Scan for the cell matching the given text and deliver its (x, y) coordinate at center. 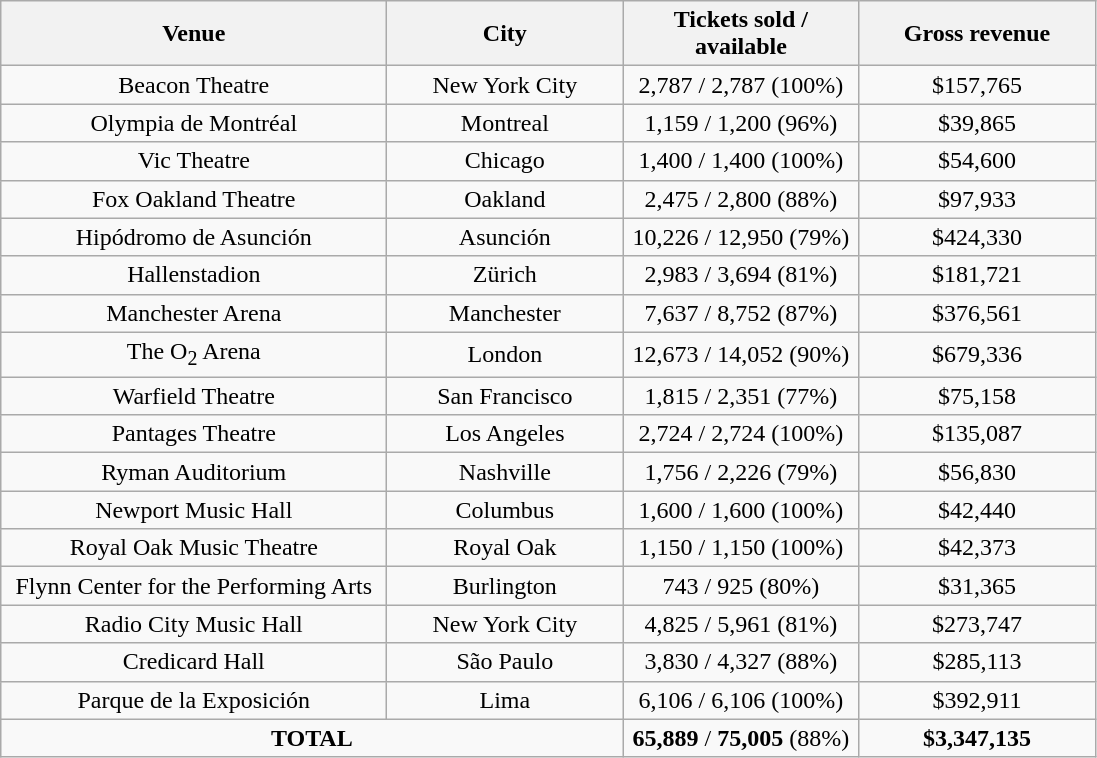
Montreal (505, 123)
$392,911 (977, 700)
Credicard Hall (194, 662)
743 / 925 (80%) (741, 586)
Flynn Center for the Performing Arts (194, 586)
Royal Oak Music Theatre (194, 548)
Oakland (505, 199)
Nashville (505, 472)
Hipódromo de Asunción (194, 237)
San Francisco (505, 396)
Olympia de Montréal (194, 123)
TOTAL (312, 738)
2,983 / 3,694 (81%) (741, 275)
Parque de la Exposición (194, 700)
$97,933 (977, 199)
$273,747 (977, 624)
$31,365 (977, 586)
Tickets sold / available (741, 34)
Gross revenue (977, 34)
Lima (505, 700)
1,150 / 1,150 (100%) (741, 548)
São Paulo (505, 662)
$56,830 (977, 472)
$3,347,135 (977, 738)
$157,765 (977, 85)
1,600 / 1,600 (100%) (741, 510)
Pantages Theatre (194, 434)
12,673 / 14,052 (90%) (741, 354)
$424,330 (977, 237)
Zürich (505, 275)
$75,158 (977, 396)
Manchester (505, 313)
Beacon Theatre (194, 85)
London (505, 354)
$285,113 (977, 662)
Vic Theatre (194, 161)
Hallenstadion (194, 275)
10,226 / 12,950 (79%) (741, 237)
Radio City Music Hall (194, 624)
Chicago (505, 161)
City (505, 34)
$42,373 (977, 548)
$39,865 (977, 123)
2,475 / 2,800 (88%) (741, 199)
6,106 / 6,106 (100%) (741, 700)
Columbus (505, 510)
Burlington (505, 586)
4,825 / 5,961 (81%) (741, 624)
2,787 / 2,787 (100%) (741, 85)
1,756 / 2,226 (79%) (741, 472)
Manchester Arena (194, 313)
Ryman Auditorium (194, 472)
65,889 / 75,005 (88%) (741, 738)
$135,087 (977, 434)
Royal Oak (505, 548)
Warfield Theatre (194, 396)
1,400 / 1,400 (100%) (741, 161)
Los Angeles (505, 434)
2,724 / 2,724 (100%) (741, 434)
3,830 / 4,327 (88%) (741, 662)
Newport Music Hall (194, 510)
The O2 Arena (194, 354)
1,815 / 2,351 (77%) (741, 396)
$679,336 (977, 354)
$42,440 (977, 510)
1,159 / 1,200 (96%) (741, 123)
7,637 / 8,752 (87%) (741, 313)
$376,561 (977, 313)
$54,600 (977, 161)
Asunción (505, 237)
$181,721 (977, 275)
Venue (194, 34)
Fox Oakland Theatre (194, 199)
